Determine the [x, y] coordinate at the center of the cell enclosing the given text.  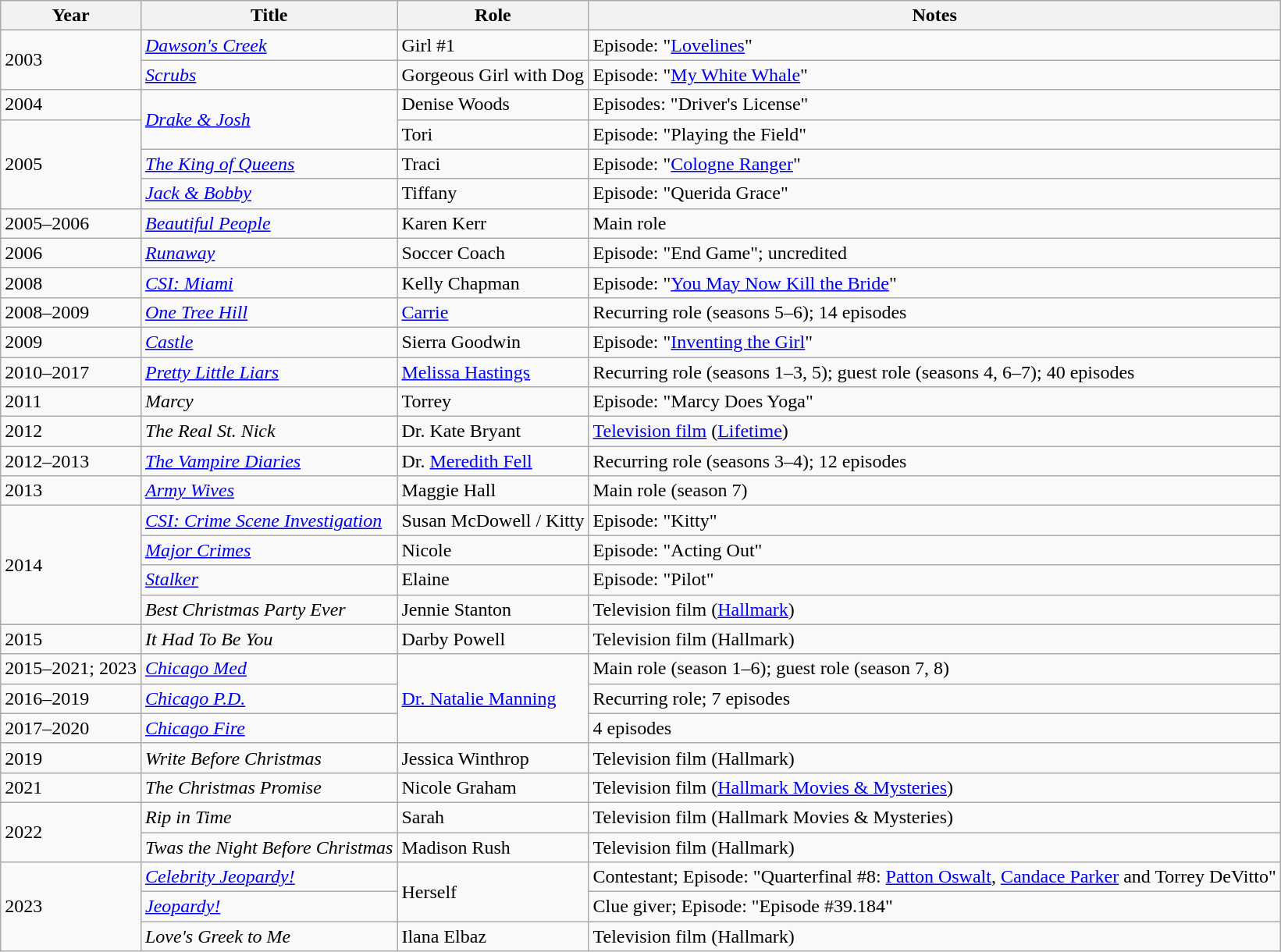
The Vampire Diaries [269, 461]
2005–2006 [71, 223]
It Had To Be You [269, 639]
Carrie [493, 312]
Army Wives [269, 491]
Main role (season 1–6); guest role (season 7, 8) [934, 669]
Episode: "You May Now Kill the Bride" [934, 282]
Episode: "My White Whale" [934, 75]
Gorgeous Girl with Dog [493, 75]
Dr. Meredith Fell [493, 461]
Contestant; Episode: "Quarterfinal #8: Patton Oswalt, Candace Parker and Torrey DeVitto" [934, 877]
Chicago Fire [269, 728]
Darby Powell [493, 639]
Clue giver; Episode: "Episode #39.184" [934, 907]
Episode: "Kitty" [934, 520]
Episode: "Marcy Does Yoga" [934, 402]
Torrey [493, 402]
Episode: "Lovelines" [934, 45]
Runaway [269, 253]
2011 [71, 402]
Susan McDowell / Kitty [493, 520]
Girl #1 [493, 45]
2016–2019 [71, 698]
Dawson's Creek [269, 45]
Episode: "Cologne Ranger" [934, 164]
Dr. Natalie Manning [493, 698]
Marcy [269, 402]
Drake & Josh [269, 119]
2008 [71, 282]
2012 [71, 432]
Scrubs [269, 75]
Chicago Med [269, 669]
Episode: "Pilot" [934, 580]
CSI: Crime Scene Investigation [269, 520]
Celebrity Jeopardy! [269, 877]
2019 [71, 758]
CSI: Miami [269, 282]
Jennie Stanton [493, 609]
Main role (season 7) [934, 491]
The King of Queens [269, 164]
Recurring role (seasons 1–3, 5); guest role (seasons 4, 6–7); 40 episodes [934, 372]
Jack & Bobby [269, 194]
Sarah [493, 817]
Madison Rush [493, 847]
Love's Greek to Me [269, 936]
Traci [493, 164]
The Real St. Nick [269, 432]
2013 [71, 491]
2017–2020 [71, 728]
2023 [71, 907]
Jeopardy! [269, 907]
Chicago P.D. [269, 698]
Rip in Time [269, 817]
Karen Kerr [493, 223]
Notes [934, 16]
Ilana Elbaz [493, 936]
2006 [71, 253]
Write Before Christmas [269, 758]
4 episodes [934, 728]
Best Christmas Party Ever [269, 609]
2015–2021; 2023 [71, 669]
2022 [71, 832]
One Tree Hill [269, 312]
Episodes: "Driver's License" [934, 105]
2012–2013 [71, 461]
Beautiful People [269, 223]
Stalker [269, 580]
2015 [71, 639]
Television film (Lifetime) [934, 432]
Nicole Graham [493, 787]
Jessica Winthrop [493, 758]
Role [493, 16]
Tiffany [493, 194]
Tori [493, 134]
2014 [71, 565]
Episode: "Inventing the Girl" [934, 342]
Episode: "Querida Grace" [934, 194]
Episode: "Acting Out" [934, 550]
2005 [71, 164]
Sierra Goodwin [493, 342]
Twas the Night Before Christmas [269, 847]
Recurring role; 7 episodes [934, 698]
Denise Woods [493, 105]
Castle [269, 342]
Recurring role (seasons 3–4); 12 episodes [934, 461]
Kelly Chapman [493, 282]
Main role [934, 223]
Major Crimes [269, 550]
Title [269, 16]
Year [71, 16]
2008–2009 [71, 312]
The Christmas Promise [269, 787]
Recurring role (seasons 5–6); 14 episodes [934, 312]
2003 [71, 60]
Dr. Kate Bryant [493, 432]
Episode: "Playing the Field" [934, 134]
Nicole [493, 550]
Elaine [493, 580]
2021 [71, 787]
Soccer Coach [493, 253]
2009 [71, 342]
Melissa Hastings [493, 372]
Herself [493, 892]
2004 [71, 105]
Episode: "End Game"; uncredited [934, 253]
Pretty Little Liars [269, 372]
Maggie Hall [493, 491]
2010–2017 [71, 372]
